Return [x, y] of the center of cell containing provided text 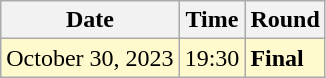
October 30, 2023 [90, 58]
Final [285, 58]
Date [90, 20]
Time [212, 20]
19:30 [212, 58]
Round [285, 20]
